Find where the given text appears and provide that cell's center as [X, Y] coordinate. 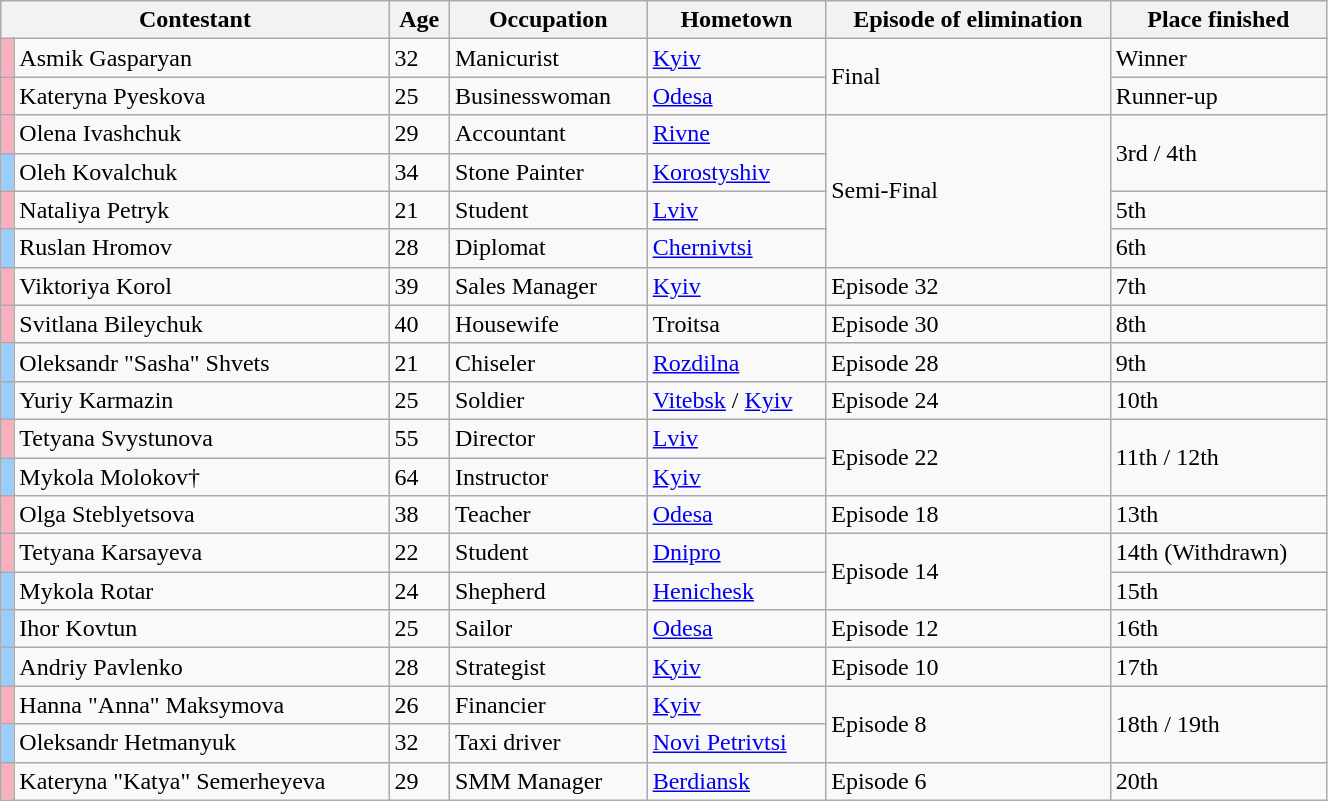
40 [419, 324]
15th [1218, 591]
Manicurist [548, 58]
Andriy Pavlenko [202, 667]
Episode 18 [968, 515]
Oleh Kovalchuk [202, 172]
Episode 12 [968, 629]
Tetyana Svystunova [202, 438]
39 [419, 286]
34 [419, 172]
Oleksandr Hetmanyuk [202, 743]
Kateryna "Katya" Semerheyeva [202, 781]
Director [548, 438]
Episode of elimination [968, 20]
Olga Steblyetsova [202, 515]
Berdiansk [736, 781]
Soldier [548, 400]
Rivne [736, 134]
Yuriy Karmazin [202, 400]
Episode 28 [968, 362]
Viktoriya Korol [202, 286]
Strategist [548, 667]
3rd / 4th [1218, 153]
16th [1218, 629]
26 [419, 705]
11th / 12th [1218, 457]
5th [1218, 210]
Contestant [195, 20]
64 [419, 477]
6th [1218, 248]
Taxi driver [548, 743]
10th [1218, 400]
Diplomat [548, 248]
Novi Petrivtsi [736, 743]
Chernivtsi [736, 248]
Episode 22 [968, 457]
Place finished [1218, 20]
Ihor Kovtun [202, 629]
Rozdilna [736, 362]
Henichesk [736, 591]
Asmik Gasparyan [202, 58]
13th [1218, 515]
Olena Ivashchuk [202, 134]
Dnipro [736, 553]
Episode 24 [968, 400]
Troitsa [736, 324]
18th / 19th [1218, 724]
Sailor [548, 629]
8th [1218, 324]
38 [419, 515]
55 [419, 438]
Accountant [548, 134]
Shepherd [548, 591]
Korostyshiv [736, 172]
Mykola Rotar [202, 591]
Housewife [548, 324]
9th [1218, 362]
Sales Manager [548, 286]
Svitlana Bileychuk [202, 324]
Episode 30 [968, 324]
Vitebsk / Kyiv [736, 400]
Chiseler [548, 362]
Financier [548, 705]
Episode 32 [968, 286]
Kateryna Pyeskova [202, 96]
14th (Withdrawn) [1218, 553]
Episode 10 [968, 667]
Instructor [548, 477]
Mykola Molokov† [202, 477]
Hometown [736, 20]
20th [1218, 781]
Ruslan Hromov [202, 248]
Runner-up [1218, 96]
Episode 8 [968, 724]
7th [1218, 286]
Semi-Final [968, 191]
Winner [1218, 58]
Businesswoman [548, 96]
Tetyana Karsayeva [202, 553]
Age [419, 20]
Episode 14 [968, 572]
Hanna "Anna" Maksymova [202, 705]
Oleksandr "Sasha" Shvets [202, 362]
Final [968, 77]
Occupation [548, 20]
Episode 6 [968, 781]
24 [419, 591]
SMM Manager [548, 781]
22 [419, 553]
Nataliya Petryk [202, 210]
Teacher [548, 515]
17th [1218, 667]
Stone Painter [548, 172]
